Find where the given text appears and provide that cell's center as [X, Y] coordinate. 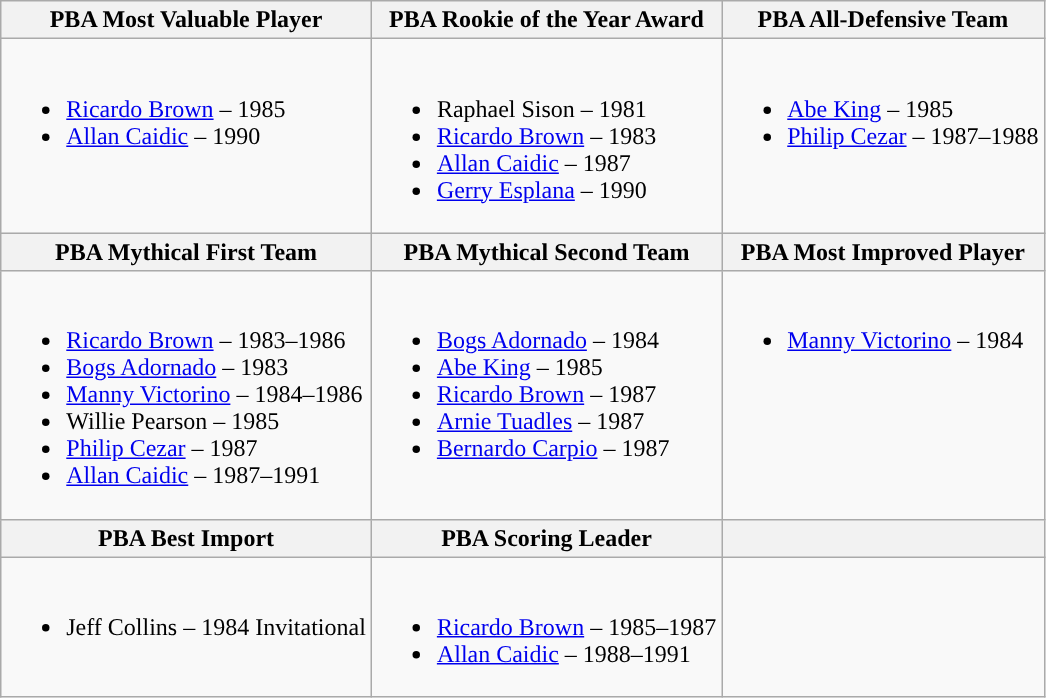
PBA Mythical First Team [186, 252]
Raphael Sison – 1981Ricardo Brown – 1983Allan Caidic – 1987Gerry Esplana – 1990 [546, 136]
PBA Mythical Second Team [546, 252]
Ricardo Brown – 1985–1987Allan Caidic – 1988–1991 [546, 627]
PBA Best Import [186, 538]
PBA Most Improved Player [883, 252]
Ricardo Brown – 1983–1986Bogs Adornado – 1983Manny Victorino – 1984–1986Willie Pearson – 1985Philip Cezar – 1987Allan Caidic – 1987–1991 [186, 395]
PBA Rookie of the Year Award [546, 20]
Manny Victorino – 1984 [883, 395]
Abe King – 1985Philip Cezar – 1987–1988 [883, 136]
PBA Scoring Leader [546, 538]
Jeff Collins – 1984 Invitational [186, 627]
PBA All-Defensive Team [883, 20]
Bogs Adornado – 1984Abe King – 1985Ricardo Brown – 1987Arnie Tuadles – 1987Bernardo Carpio – 1987 [546, 395]
Ricardo Brown – 1985Allan Caidic – 1990 [186, 136]
PBA Most Valuable Player [186, 20]
